Detect which cell encompasses the target text, then output its [x, y] center coordinate. 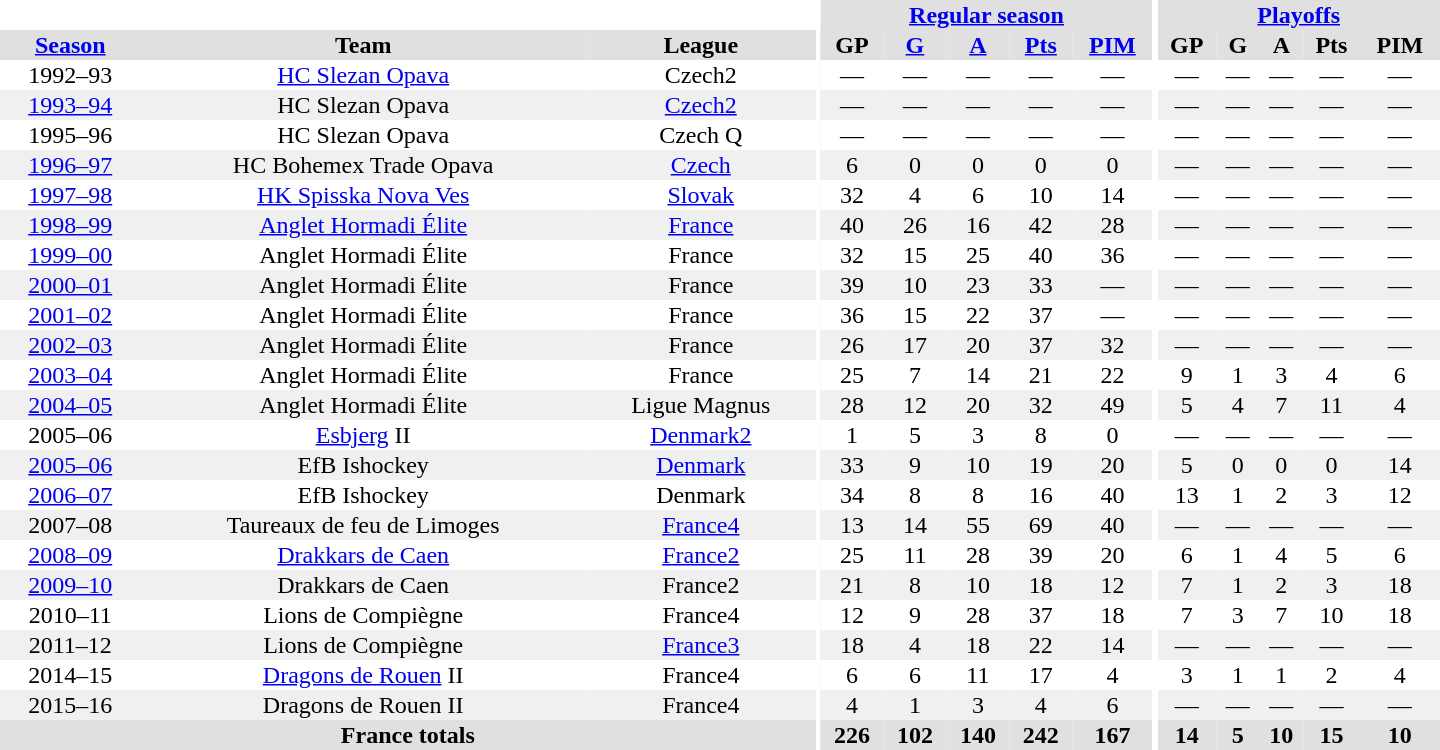
1999–00 [70, 255]
HK Spisska Nova Ves [362, 195]
Czech [701, 165]
2011–12 [70, 645]
242 [1040, 735]
1998–99 [70, 225]
Ligue Magnus [701, 405]
Czech Q [701, 135]
2000–01 [70, 285]
55 [978, 525]
Taureaux de feu de Limoges [362, 525]
Playoffs [1298, 15]
Team [362, 45]
1997–98 [70, 195]
1992–93 [70, 75]
140 [978, 735]
2002–03 [70, 345]
France totals [408, 735]
226 [852, 735]
2006–07 [70, 495]
France3 [701, 645]
2007–08 [70, 525]
2008–09 [70, 555]
1993–94 [70, 105]
69 [1040, 525]
49 [1112, 405]
2009–10 [70, 585]
1996–97 [70, 165]
2010–11 [70, 615]
League [701, 45]
2015–16 [70, 705]
19 [1040, 465]
42 [1040, 225]
Slovak [701, 195]
1995–96 [70, 135]
167 [1112, 735]
Esbjerg II [362, 435]
HC Bohemex Trade Opava [362, 165]
2004–05 [70, 405]
2003–04 [70, 375]
2014–15 [70, 675]
Regular season [986, 15]
34 [852, 495]
Season [70, 45]
2001–02 [70, 315]
Denmark2 [701, 435]
23 [978, 285]
102 [914, 735]
